Scan for the cell matching the given text and deliver its (X, Y) coordinate at center. 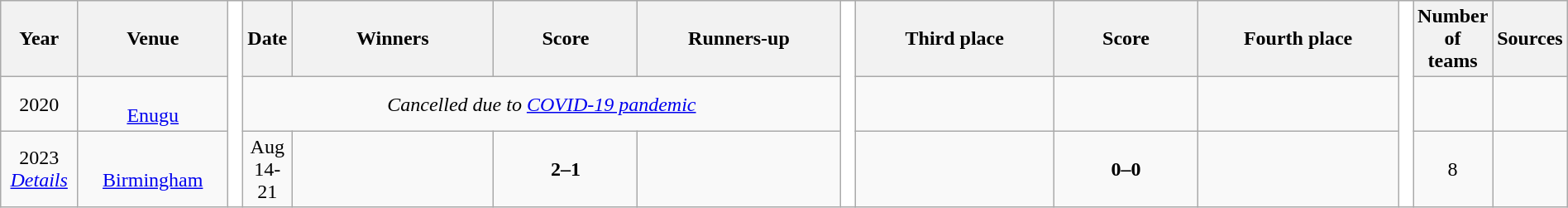
Cancelled due to COVID-19 pandemic (542, 104)
Number of teams (1453, 39)
Winners (393, 39)
Birmingham (153, 169)
Sources (1530, 39)
Venue (153, 39)
Runners-up (739, 39)
Date (268, 39)
2023Details (40, 169)
0–0 (1126, 169)
2020 (40, 104)
Year (40, 39)
2–1 (566, 169)
Third place (954, 39)
Aug 14-21 (268, 169)
Fourth place (1298, 39)
8 (1453, 169)
Enugu (153, 104)
